Locate the cell with the specified text and output its [x, y] center coordinate. 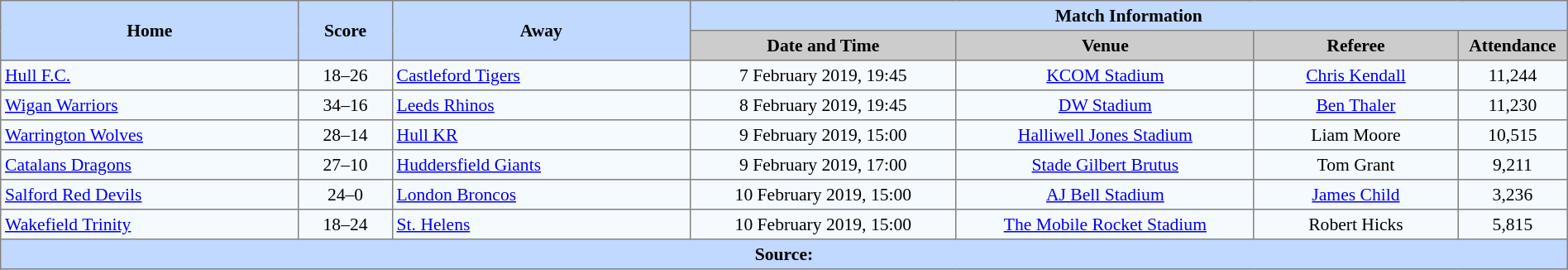
Halliwell Jones Stadium [1105, 135]
Venue [1105, 46]
27–10 [346, 165]
8 February 2019, 19:45 [823, 105]
24–0 [346, 195]
10,515 [1513, 135]
11,244 [1513, 75]
Away [541, 31]
18–26 [346, 75]
Attendance [1513, 46]
9,211 [1513, 165]
KCOM Stadium [1105, 75]
Wigan Warriors [150, 105]
The Mobile Rocket Stadium [1105, 224]
Ben Thaler [1355, 105]
Referee [1355, 46]
Liam Moore [1355, 135]
Huddersfield Giants [541, 165]
9 February 2019, 15:00 [823, 135]
3,236 [1513, 195]
Leeds Rhinos [541, 105]
Score [346, 31]
St. Helens [541, 224]
Castleford Tigers [541, 75]
18–24 [346, 224]
Catalans Dragons [150, 165]
James Child [1355, 195]
AJ Bell Stadium [1105, 195]
34–16 [346, 105]
Wakefield Trinity [150, 224]
Stade Gilbert Brutus [1105, 165]
DW Stadium [1105, 105]
Warrington Wolves [150, 135]
Hull KR [541, 135]
Salford Red Devils [150, 195]
Hull F.C. [150, 75]
Tom Grant [1355, 165]
Robert Hicks [1355, 224]
Date and Time [823, 46]
28–14 [346, 135]
London Broncos [541, 195]
Source: [784, 254]
9 February 2019, 17:00 [823, 165]
Chris Kendall [1355, 75]
Match Information [1128, 16]
7 February 2019, 19:45 [823, 75]
11,230 [1513, 105]
Home [150, 31]
5,815 [1513, 224]
